Determine the [X, Y] coordinate at the center of the cell enclosing the given text.  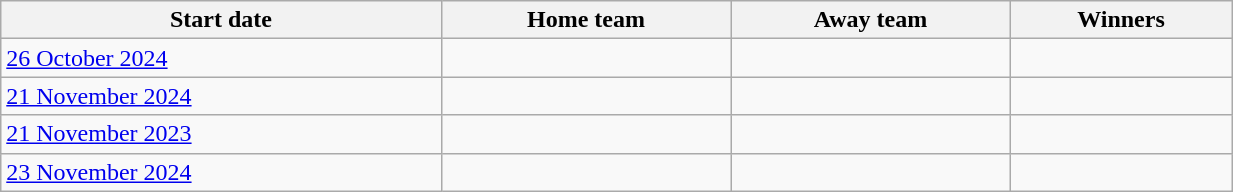
26 October 2024 [222, 58]
Winners [1120, 20]
23 November 2024 [222, 172]
Start date [222, 20]
Home team [586, 20]
Away team [871, 20]
21 November 2024 [222, 96]
21 November 2023 [222, 134]
